Identify which cell holds the provided text, then report its (x, y) central coordinate. 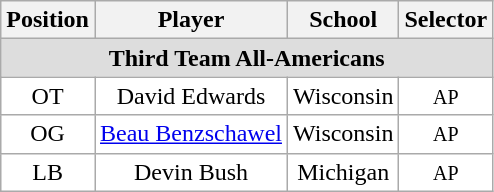
LB (48, 172)
OG (48, 134)
OT (48, 96)
Michigan (342, 172)
Devin Bush (190, 172)
Beau Benzschawel (190, 134)
Third Team All-Americans (247, 58)
Position (48, 20)
Player (190, 20)
School (342, 20)
Selector (446, 20)
David Edwards (190, 96)
